Search for the cell housing the specified text and yield its (X, Y) center coordinate. 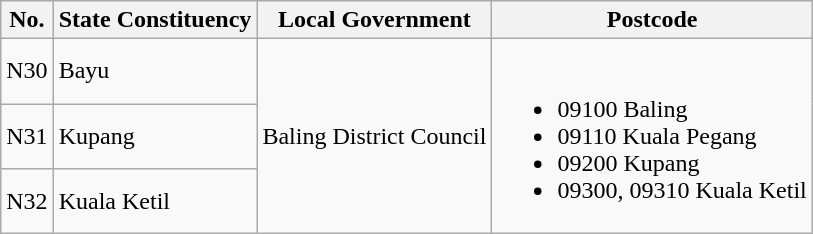
N31 (27, 136)
Postcode (652, 20)
Baling District Council (374, 136)
Kupang (155, 136)
State Constituency (155, 20)
09100 Baling09110 Kuala Pegang09200 Kupang09300, 09310 Kuala Ketil (652, 136)
Local Government (374, 20)
N30 (27, 72)
No. (27, 20)
Kuala Ketil (155, 200)
N32 (27, 200)
Bayu (155, 72)
